Search for the cell housing the specified text and yield its (X, Y) center coordinate. 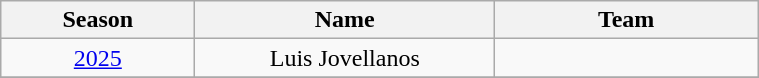
Name (345, 20)
Luis Jovellanos (345, 58)
Team (626, 20)
Season (98, 20)
2025 (98, 58)
